Detect which cell encompasses the target text, then output its (x, y) center coordinate. 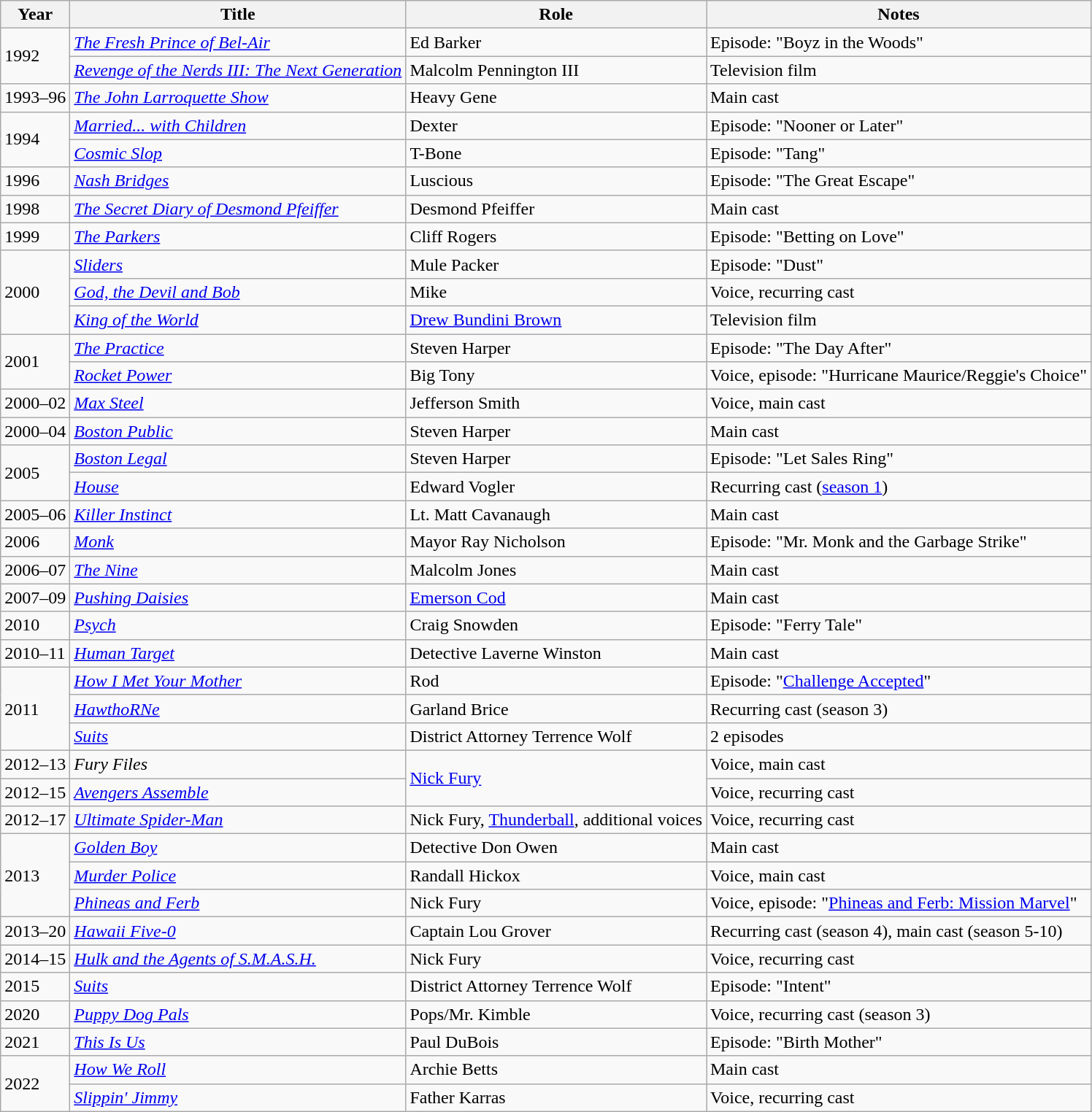
Episode: "The Day After" (899, 348)
2012–13 (35, 764)
Pops/Mr. Kimble (556, 1014)
The Fresh Prince of Bel-Air (238, 42)
King of the World (238, 320)
Episode: "Challenge Accepted" (899, 681)
The Parkers (238, 236)
2015 (35, 986)
Episode: "The Great Escape" (899, 181)
Slippin' Jimmy (238, 1097)
Married... with Children (238, 126)
Randall Hickox (556, 876)
God, the Devil and Bob (238, 292)
Father Karras (556, 1097)
Episode: "Boyz in the Woods" (899, 42)
Emerson Cod (556, 598)
Edward Vogler (556, 487)
Pushing Daisies (238, 598)
Episode: "Birth Mother" (899, 1042)
The Secret Diary of Desmond Pfeiffer (238, 209)
2010 (35, 625)
Boston Legal (238, 459)
Psych (238, 625)
Human Target (238, 653)
2014–15 (35, 959)
Paul DuBois (556, 1042)
Avengers Assemble (238, 792)
Year (35, 15)
T-Bone (556, 153)
Nick Fury, Thunderball, additional voices (556, 820)
2005 (35, 473)
Mike (556, 292)
House (238, 487)
Episode: "Mr. Monk and the Garbage Strike" (899, 542)
Rocket Power (238, 376)
Episode: "Let Sales Ring" (899, 459)
Episode: "Intent" (899, 986)
Rod (556, 681)
Luscious (556, 181)
Malcolm Pennington III (556, 70)
Detective Don Owen (556, 848)
Craig Snowden (556, 625)
Garland Brice (556, 708)
Title (238, 15)
2005–06 (35, 514)
Episode: "Ferry Tale" (899, 625)
2021 (35, 1042)
Malcolm Jones (556, 570)
This Is Us (238, 1042)
2006 (35, 542)
Episode: "Tang" (899, 153)
Archie Betts (556, 1070)
2013 (35, 876)
Recurring cast (season 3) (899, 708)
Jefferson Smith (556, 404)
2020 (35, 1014)
HawthoRNe (238, 708)
1999 (35, 236)
1993–96 (35, 98)
Sliders (238, 264)
Role (556, 15)
2022 (35, 1084)
Mule Packer (556, 264)
Heavy Gene (556, 98)
Notes (899, 15)
Captain Lou Grover (556, 931)
Voice, episode: "Phineas and Ferb: Mission Marvel" (899, 903)
Fury Files (238, 764)
2000 (35, 292)
1994 (35, 139)
The John Larroquette Show (238, 98)
The Nine (238, 570)
1992 (35, 56)
Dexter (556, 126)
Detective Laverne Winston (556, 653)
Hawaii Five-0 (238, 931)
2000–02 (35, 404)
2001 (35, 362)
Ultimate Spider-Man (238, 820)
Cosmic Slop (238, 153)
Mayor Ray Nicholson (556, 542)
2012–15 (35, 792)
2006–07 (35, 570)
Killer Instinct (238, 514)
Hulk and the Agents of S.M.A.S.H. (238, 959)
Episode: "Betting on Love" (899, 236)
Revenge of the Nerds III: The Next Generation (238, 70)
2011 (35, 708)
Desmond Pfeiffer (556, 209)
The Practice (238, 348)
Voice, recurring cast (season 3) (899, 1014)
1996 (35, 181)
Big Tony (556, 376)
2007–09 (35, 598)
Boston Public (238, 431)
2013–20 (35, 931)
Nash Bridges (238, 181)
2012–17 (35, 820)
Recurring cast (season 1) (899, 487)
Ed Barker (556, 42)
Golden Boy (238, 848)
Phineas and Ferb (238, 903)
Puppy Dog Pals (238, 1014)
How We Roll (238, 1070)
2 episodes (899, 736)
Voice, episode: "Hurricane Maurice/Reggie's Choice" (899, 376)
Cliff Rogers (556, 236)
Monk (238, 542)
Lt. Matt Cavanaugh (556, 514)
Murder Police (238, 876)
2010–11 (35, 653)
Episode: "Dust" (899, 264)
Episode: "Nooner or Later" (899, 126)
How I Met Your Mother (238, 681)
Drew Bundini Brown (556, 320)
Recurring cast (season 4), main cast (season 5-10) (899, 931)
1998 (35, 209)
2000–04 (35, 431)
Max Steel (238, 404)
